Capture the cell that displays the provided text and extract its [X, Y] central coordinate. 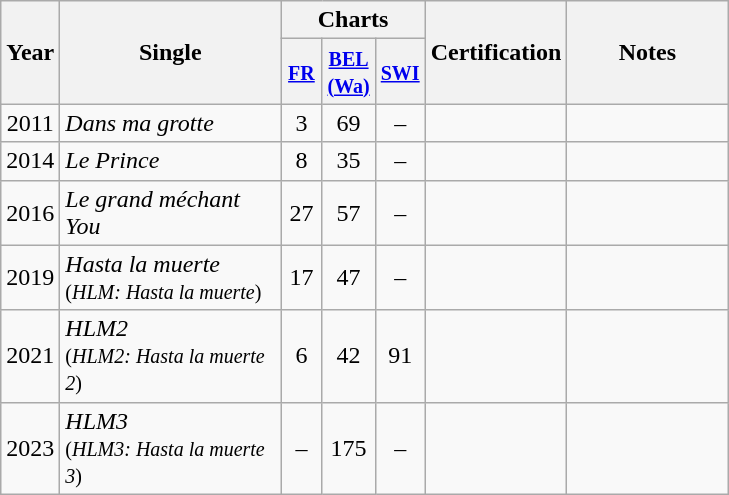
2016 [30, 212]
3 [302, 123]
Dans ma grotte [170, 123]
69 [348, 123]
35 [348, 161]
2011 [30, 123]
Single [170, 52]
8 [302, 161]
Hasta la muerte(HLM: Hasta la muerte) [170, 278]
Le Prince [170, 161]
27 [302, 212]
91 [400, 356]
2021 [30, 356]
42 [348, 356]
HLM2(HLM2: Hasta la muerte 2) [170, 356]
Year [30, 52]
SWI [400, 72]
Notes [648, 52]
Certification [496, 52]
FR [302, 72]
6 [302, 356]
Le grand méchant You [170, 212]
HLM3(HLM3: Hasta la muerte 3) [170, 448]
BEL (Wa) [348, 72]
2014 [30, 161]
175 [348, 448]
17 [302, 278]
57 [348, 212]
2023 [30, 448]
Charts [353, 20]
2019 [30, 278]
47 [348, 278]
